Detect which cell encompasses the target text, then output its (x, y) center coordinate. 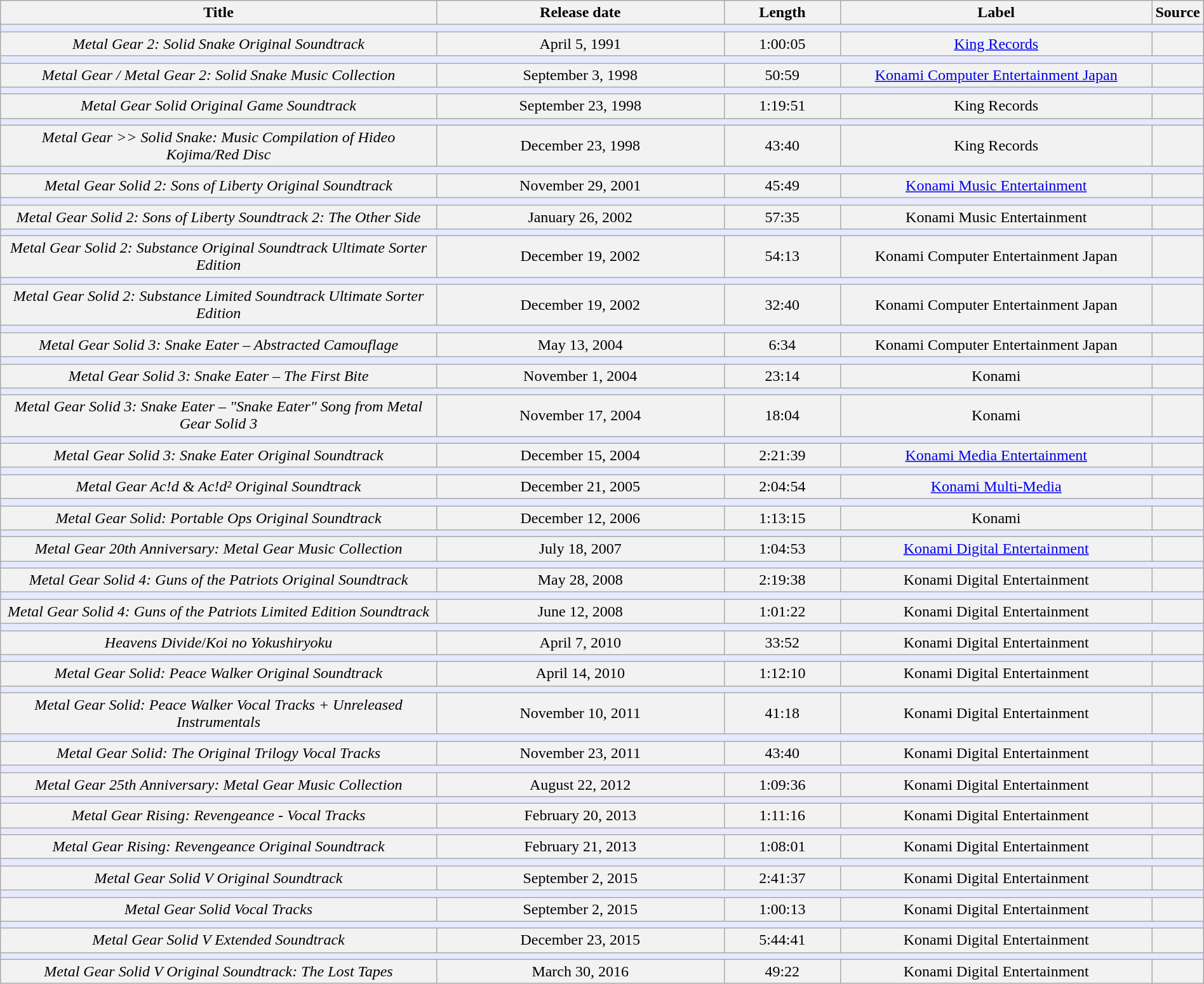
50:59 (782, 75)
April 14, 2010 (580, 674)
2:04:54 (782, 486)
November 29, 2001 (580, 185)
Metal Gear Solid Vocal Tracks (218, 909)
33:52 (782, 642)
February 20, 2013 (580, 816)
1:08:01 (782, 847)
Metal Gear Solid V Original Soundtrack (218, 878)
Heavens Divide/Koi no Yokushiryoku (218, 642)
2:19:38 (782, 580)
49:22 (782, 971)
April 5, 1991 (580, 44)
1:04:53 (782, 549)
Metal Gear Rising: Revengeance - Vocal Tracks (218, 816)
December 12, 2006 (580, 517)
Metal Gear Solid 3: Snake Eater Original Soundtrack (218, 455)
1:01:22 (782, 611)
1:19:51 (782, 106)
Metal Gear Solid 3: Snake Eater – The First Bite (218, 376)
Metal Gear Solid: Portable Ops Original Soundtrack (218, 517)
December 23, 1998 (580, 146)
November 10, 2011 (580, 714)
Release date (580, 13)
Metal Gear Solid 2: Sons of Liberty Original Soundtrack (218, 185)
April 7, 2010 (580, 642)
Konami Multi-Media (996, 486)
Konami Media Entertainment (996, 455)
August 22, 2012 (580, 784)
Metal Gear Solid 2: Sons of Liberty Soundtrack 2: The Other Side (218, 216)
Metal Gear Solid Original Game Soundtrack (218, 106)
5:44:41 (782, 940)
Metal Gear Solid V Original Soundtrack: The Lost Tapes (218, 971)
Metal Gear 2: Solid Snake Original Soundtrack (218, 44)
Metal Gear / Metal Gear 2: Solid Snake Music Collection (218, 75)
23:14 (782, 376)
November 17, 2004 (580, 415)
Metal Gear Ac!d & Ac!d² Original Soundtrack (218, 486)
1:00:13 (782, 909)
November 23, 2011 (580, 753)
Metal Gear Solid: Peace Walker Original Soundtrack (218, 674)
December 15, 2004 (580, 455)
Metal Gear Solid 3: Snake Eater – Abstracted Camouflage (218, 345)
1:11:16 (782, 816)
Source (1177, 13)
March 30, 2016 (580, 971)
July 18, 2007 (580, 549)
May 28, 2008 (580, 580)
Metal Gear Solid 2: Substance Original Soundtrack Ultimate Sorter Edition (218, 256)
May 13, 2004 (580, 345)
Length (782, 13)
1:09:36 (782, 784)
6:34 (782, 345)
Metal Gear >> Solid Snake: Music Compilation of Hideo Kojima/Red Disc (218, 146)
June 12, 2008 (580, 611)
Metal Gear Solid 3: Snake Eater – "Snake Eater" Song from Metal Gear Solid 3 (218, 415)
1:13:15 (782, 517)
September 3, 1998 (580, 75)
2:41:37 (782, 878)
45:49 (782, 185)
December 23, 2015 (580, 940)
September 23, 1998 (580, 106)
41:18 (782, 714)
2:21:39 (782, 455)
December 21, 2005 (580, 486)
Metal Gear Solid V Extended Soundtrack (218, 940)
Metal Gear 20th Anniversary: Metal Gear Music Collection (218, 549)
November 1, 2004 (580, 376)
Metal Gear Solid 4: Guns of the Patriots Original Soundtrack (218, 580)
Metal Gear Solid: The Original Trilogy Vocal Tracks (218, 753)
Title (218, 13)
Metal Gear 25th Anniversary: Metal Gear Music Collection (218, 784)
1:12:10 (782, 674)
57:35 (782, 216)
Metal Gear Rising: Revengeance Original Soundtrack (218, 847)
Label (996, 13)
Metal Gear Solid: Peace Walker Vocal Tracks + Unreleased Instrumentals (218, 714)
18:04 (782, 415)
1:00:05 (782, 44)
54:13 (782, 256)
February 21, 2013 (580, 847)
January 26, 2002 (580, 216)
Metal Gear Solid 4: Guns of the Patriots Limited Edition Soundtrack (218, 611)
Metal Gear Solid 2: Substance Limited Soundtrack Ultimate Sorter Edition (218, 305)
32:40 (782, 305)
